Find where the given text appears and provide that cell's center as (X, Y) coordinate. 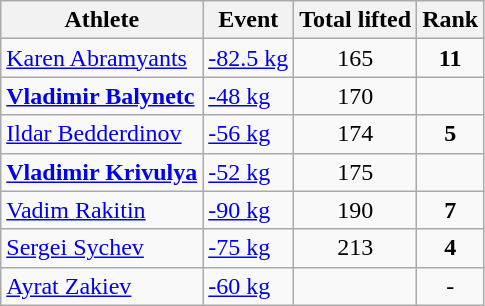
11 (450, 58)
Sergei Sychev (102, 248)
7 (450, 210)
Vladimir Balynetc (102, 96)
Rank (450, 20)
Ildar Bedderdinov (102, 134)
Karen Abramyants (102, 58)
170 (356, 96)
5 (450, 134)
Vladimir Krivulya (102, 172)
Athlete (102, 20)
213 (356, 248)
Ayrat Zakiev (102, 286)
190 (356, 210)
174 (356, 134)
Total lifted (356, 20)
175 (356, 172)
-75 kg (248, 248)
-82.5 kg (248, 58)
-90 kg (248, 210)
-52 kg (248, 172)
Vadim Rakitin (102, 210)
165 (356, 58)
-60 kg (248, 286)
-56 kg (248, 134)
- (450, 286)
Event (248, 20)
4 (450, 248)
-48 kg (248, 96)
